Search for the cell housing the specified text and yield its (x, y) center coordinate. 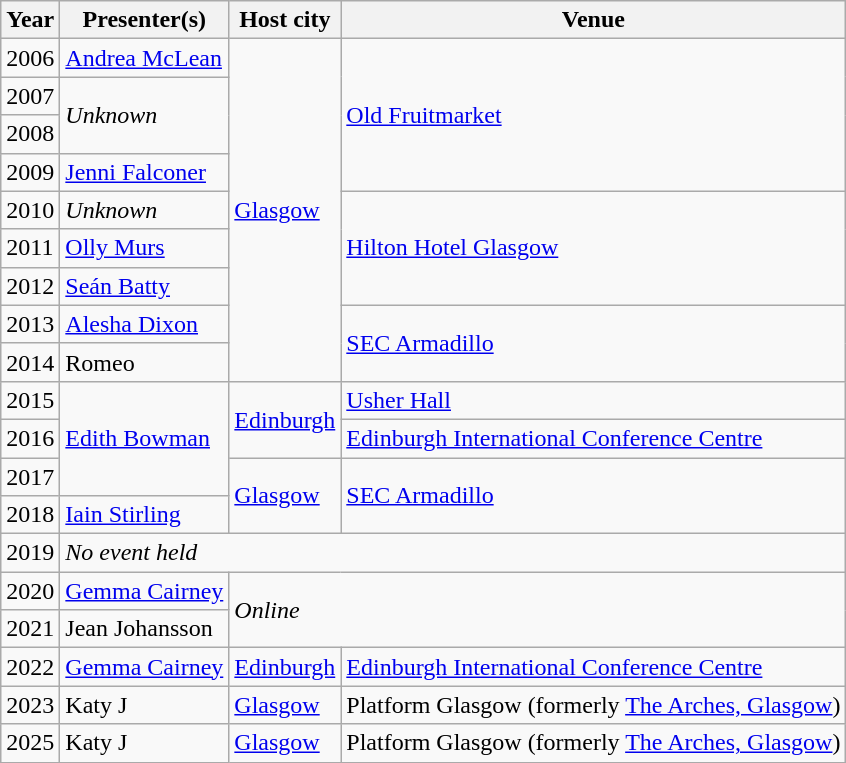
2010 (30, 210)
Edith Bowman (144, 438)
Romeo (144, 362)
2012 (30, 286)
Andrea McLean (144, 58)
Jenni Falconer (144, 172)
2011 (30, 248)
2013 (30, 324)
2015 (30, 400)
2019 (30, 553)
Hilton Hotel Glasgow (594, 248)
2007 (30, 96)
2020 (30, 591)
2022 (30, 667)
2016 (30, 438)
Old Fruitmarket (594, 115)
2018 (30, 515)
2023 (30, 705)
2025 (30, 743)
Olly Murs (144, 248)
Venue (594, 20)
Year (30, 20)
No event held (453, 553)
2021 (30, 629)
Usher Hall (594, 400)
Host city (285, 20)
2017 (30, 477)
2006 (30, 58)
Online (538, 610)
Seán Batty (144, 286)
Alesha Dixon (144, 324)
Presenter(s) (144, 20)
2008 (30, 134)
Jean Johansson (144, 629)
Iain Stirling (144, 515)
2014 (30, 362)
2009 (30, 172)
